Output the [X, Y] coordinate of the center of the cell containing the given text.  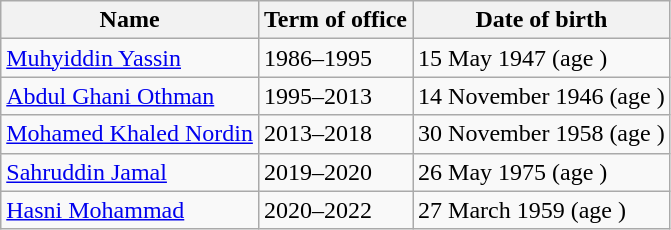
Hasni Mohammad [130, 210]
2013–2018 [335, 134]
Date of birth [542, 20]
15 May 1947 (age ) [542, 58]
2020–2022 [335, 210]
Sahruddin Jamal [130, 172]
30 November 1958 (age ) [542, 134]
2019–2020 [335, 172]
1986–1995 [335, 58]
Mohamed Khaled Nordin [130, 134]
26 May 1975 (age ) [542, 172]
14 November 1946 (age ) [542, 96]
Name [130, 20]
Muhyiddin Yassin [130, 58]
Term of office [335, 20]
Abdul Ghani Othman [130, 96]
27 March 1959 (age ) [542, 210]
1995–2013 [335, 96]
